Provide the (x, y) coordinate of the cell's center where the given text is located.  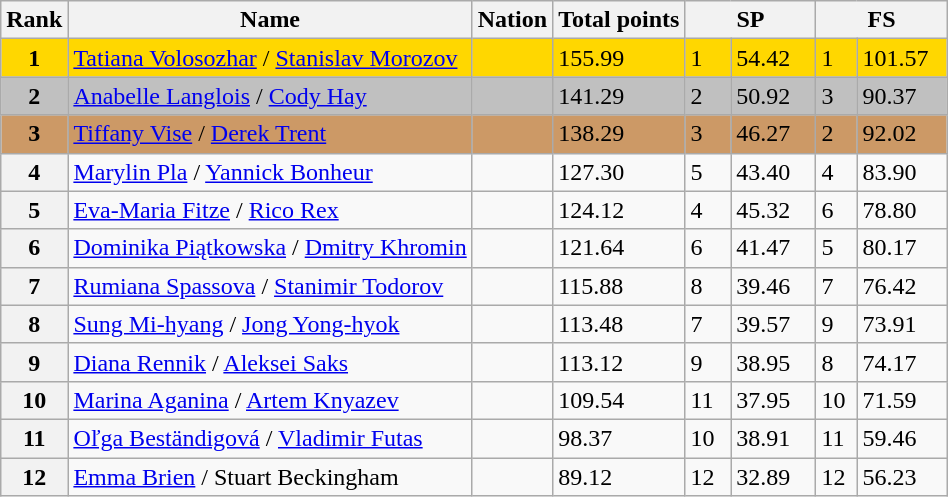
101.57 (902, 58)
59.46 (902, 438)
39.46 (774, 286)
109.54 (619, 400)
113.48 (619, 324)
71.59 (902, 400)
43.40 (774, 172)
Marylin Pla / Yannick Bonheur (270, 172)
Tiffany Vise / Derek Trent (270, 134)
78.80 (902, 210)
83.90 (902, 172)
Diana Rennik / Aleksei Saks (270, 362)
38.91 (774, 438)
76.42 (902, 286)
115.88 (619, 286)
45.32 (774, 210)
Dominika Piątkowska / Dmitry Khromin (270, 248)
Tatiana Volosozhar / Stanislav Morozov (270, 58)
38.95 (774, 362)
FS (882, 20)
Emma Brien / Stuart Beckingham (270, 477)
74.17 (902, 362)
Rumiana Spassova / Stanimir Todorov (270, 286)
39.57 (774, 324)
Marina Aganina / Artem Knyazev (270, 400)
56.23 (902, 477)
89.12 (619, 477)
Eva-Maria Fitze / Rico Rex (270, 210)
32.89 (774, 477)
Sung Mi-hyang / Jong Yong-hyok (270, 324)
Oľga Beständigová / Vladimir Futas (270, 438)
138.29 (619, 134)
Rank (34, 20)
50.92 (774, 96)
113.12 (619, 362)
Total points (619, 20)
92.02 (902, 134)
73.91 (902, 324)
46.27 (774, 134)
37.95 (774, 400)
Anabelle Langlois / Cody Hay (270, 96)
98.37 (619, 438)
90.37 (902, 96)
80.17 (902, 248)
SP (750, 20)
41.47 (774, 248)
Name (270, 20)
124.12 (619, 210)
141.29 (619, 96)
Nation (512, 20)
54.42 (774, 58)
155.99 (619, 58)
127.30 (619, 172)
121.64 (619, 248)
